Determine the (x, y) coordinate at the center of the cell enclosing the given text.  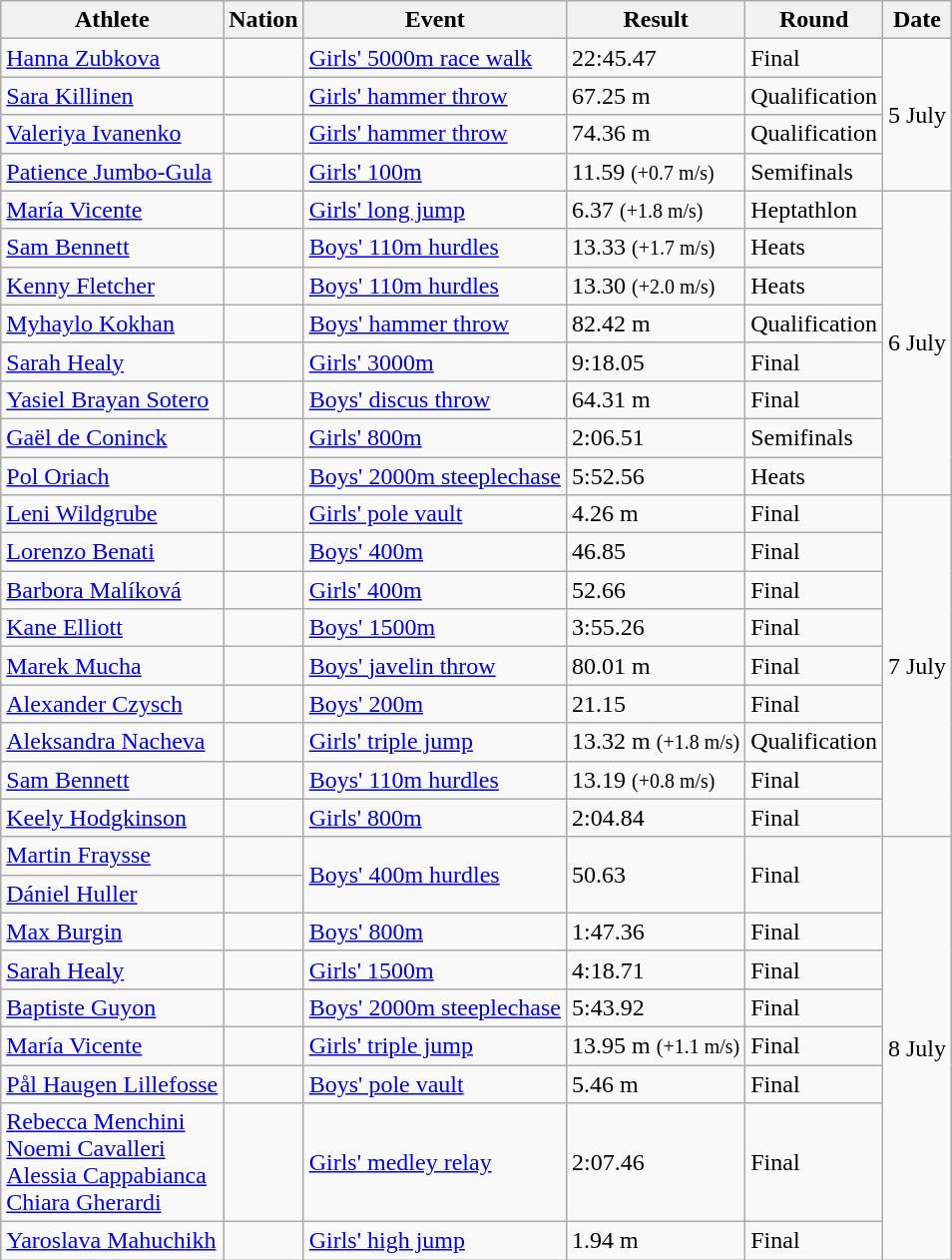
Athlete (112, 20)
74.36 m (657, 134)
Myhaylo Kokhan (112, 323)
Girls' medley relay (435, 1162)
8 July (916, 1048)
5:52.56 (657, 476)
13.30 (+2.0 m/s) (657, 286)
64.31 m (657, 399)
Round (814, 20)
6.37 (+1.8 m/s) (657, 210)
Hanna Zubkova (112, 58)
Boys' 800m (435, 932)
Boys' hammer throw (435, 323)
2:06.51 (657, 437)
Heptathlon (814, 210)
Patience Jumbo-Gula (112, 172)
Girls' 5000m race walk (435, 58)
Alexander Czysch (112, 704)
Girls' 100m (435, 172)
1:47.36 (657, 932)
22:45.47 (657, 58)
Girls' long jump (435, 210)
Girls' pole vault (435, 514)
Sara Killinen (112, 96)
Boys' 1500m (435, 628)
13.33 (+1.7 m/s) (657, 248)
Yasiel Brayan Sotero (112, 399)
Boys' javelin throw (435, 666)
21.15 (657, 704)
Gaël de Coninck (112, 437)
Boys' 400m (435, 552)
2:07.46 (657, 1162)
Girls' 3000m (435, 361)
Boys' pole vault (435, 1083)
Girls' high jump (435, 1241)
Yaroslava Mahuchikh (112, 1241)
50.63 (657, 875)
46.85 (657, 552)
Result (657, 20)
Lorenzo Benati (112, 552)
Baptiste Guyon (112, 1007)
Boys' 200m (435, 704)
Aleksandra Nacheva (112, 742)
52.66 (657, 590)
5:43.92 (657, 1007)
13.95 m (+1.1 m/s) (657, 1045)
Martin Fraysse (112, 856)
Pål Haugen Lillefosse (112, 1083)
5.46 m (657, 1083)
7 July (916, 667)
Boys' 400m hurdles (435, 875)
4.26 m (657, 514)
11.59 (+0.7 m/s) (657, 172)
1.94 m (657, 1241)
6 July (916, 342)
80.01 m (657, 666)
Barbora Malíková (112, 590)
Kane Elliott (112, 628)
Event (435, 20)
Leni Wildgrube (112, 514)
Valeriya Ivanenko (112, 134)
82.42 m (657, 323)
9:18.05 (657, 361)
Pol Oriach (112, 476)
5 July (916, 115)
4:18.71 (657, 969)
Max Burgin (112, 932)
Nation (263, 20)
Boys' discus throw (435, 399)
Rebecca MenchiniNoemi CavalleriAlessia CappabiancaChiara Gherardi (112, 1162)
67.25 m (657, 96)
Kenny Fletcher (112, 286)
Date (916, 20)
2:04.84 (657, 818)
Girls' 400m (435, 590)
3:55.26 (657, 628)
Keely Hodgkinson (112, 818)
Marek Mucha (112, 666)
13.19 (+0.8 m/s) (657, 780)
Girls' 1500m (435, 969)
13.32 m (+1.8 m/s) (657, 742)
Dániel Huller (112, 894)
